Search for the cell housing the specified text and yield its [x, y] center coordinate. 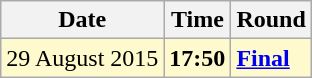
17:50 [198, 58]
Final [271, 58]
Date [82, 20]
Time [198, 20]
29 August 2015 [82, 58]
Round [271, 20]
